Extract the [x, y] coordinate from the center of the cell holding the provided text.  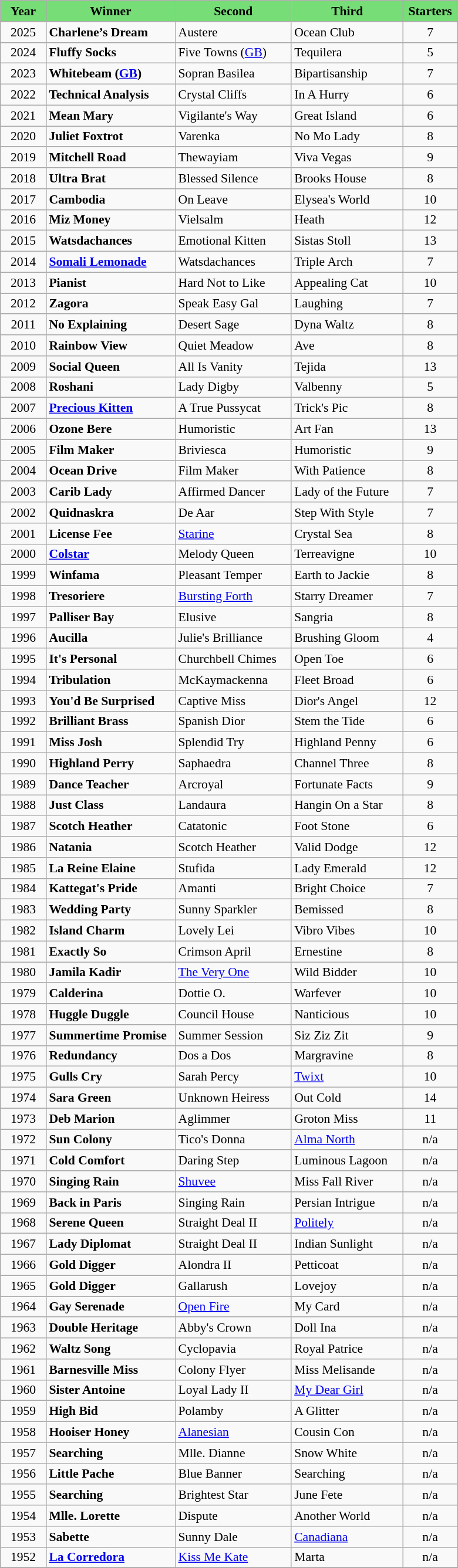
Out Cold [347, 1098]
2016 [23, 220]
2018 [23, 178]
1962 [23, 1349]
Cambodia [110, 199]
Hard Not to Like [233, 283]
2017 [23, 199]
Second [233, 11]
Quidnaskra [110, 513]
1975 [23, 1077]
1995 [23, 659]
Shuvee [233, 1181]
Daring Step [233, 1161]
Viva Vegas [347, 158]
1974 [23, 1098]
Brushing Gloom [347, 638]
Sistas Stoll [347, 241]
1954 [23, 1516]
Colony Flyer [233, 1370]
Exactly So [110, 951]
Carib Lady [110, 492]
Technical Analysis [110, 95]
Groton Miss [347, 1119]
My Dear Girl [347, 1390]
Sarah Percy [233, 1077]
Island Charm [110, 931]
1979 [23, 994]
Sun Colony [110, 1140]
1991 [23, 743]
Thewayiam [233, 158]
2012 [23, 304]
2000 [23, 554]
Lady of the Future [347, 492]
Rainbow View [110, 346]
Speak Easy Gal [233, 304]
Twixt [347, 1077]
1972 [23, 1140]
Cousin Con [347, 1432]
2004 [23, 471]
1999 [23, 575]
On Leave [233, 199]
Elusive [233, 617]
Miss Josh [110, 743]
2015 [23, 241]
Starry Dreamer [347, 597]
Dior's Angel [347, 701]
My Card [347, 1307]
2024 [23, 53]
2013 [23, 283]
Huggle Duggle [110, 1014]
1969 [23, 1203]
Bright Choice [347, 889]
Kattegat's Pride [110, 889]
Catatonic [233, 827]
The Very One [233, 973]
Sister Antoine [110, 1390]
Desert Sage [233, 325]
Kiss Me Kate [233, 1557]
In A Hurry [347, 95]
Lady Digby [233, 387]
Tico's Donna [233, 1140]
1984 [23, 889]
Sopran Basilea [233, 74]
Bemissed [347, 910]
Ernestine [347, 951]
Melody Queen [233, 554]
1986 [23, 847]
No Explaining [110, 325]
Doll Ina [347, 1328]
Tresoriere [110, 597]
Winner [110, 11]
1990 [23, 764]
Summer Session [233, 1035]
You'd Be Surprised [110, 701]
Charlene’s Dream [110, 32]
Sara Green [110, 1098]
Vigilante's Way [233, 116]
Blessed Silence [233, 178]
Laughing [347, 304]
1987 [23, 827]
Lovely Lei [233, 931]
1961 [23, 1370]
Serene Queen [110, 1223]
1988 [23, 805]
Barnesville Miss [110, 1370]
Alma North [347, 1140]
Stufida [233, 868]
11 [430, 1119]
Abby's Crown [233, 1328]
Ocean Drive [110, 471]
Roshani [110, 387]
1982 [23, 931]
Starine [233, 534]
Summertime Promise [110, 1035]
Miss Fall River [347, 1181]
Whitebeam (GB) [110, 74]
Austere [233, 32]
Politely [347, 1223]
Palliser Bay [110, 617]
1996 [23, 638]
Third [347, 11]
Jamila Kadir [110, 973]
Dance Teacher [110, 784]
Pleasant Temper [233, 575]
Sunny Sparkler [233, 910]
Amanti [233, 889]
La Corredora [110, 1557]
Juliet Foxtrot [110, 137]
1960 [23, 1390]
Starters [430, 11]
A True Pussycat [233, 408]
It's Personal [110, 659]
Terreavigne [347, 554]
1989 [23, 784]
Captive Miss [233, 701]
Natania [110, 847]
Persian Intrigue [347, 1203]
Varenka [233, 137]
Art Fan [347, 429]
2007 [23, 408]
Fleet Broad [347, 680]
2010 [23, 346]
2003 [23, 492]
Mlle. Dianne [233, 1453]
Loyal Lady II [233, 1390]
Tejida [347, 367]
Lovejoy [347, 1286]
Wedding Party [110, 910]
1983 [23, 910]
1963 [23, 1328]
Vielsalm [233, 220]
La Reine Elaine [110, 868]
1965 [23, 1286]
2021 [23, 116]
McKaymackenna [233, 680]
Great Island [347, 116]
2009 [23, 367]
1992 [23, 722]
Aucilla [110, 638]
Just Class [110, 805]
Canadiana [347, 1537]
A Glitter [347, 1411]
2014 [23, 262]
Marta [347, 1557]
1973 [23, 1119]
1998 [23, 597]
Ultra Brat [110, 178]
1997 [23, 617]
Crimson April [233, 951]
Step With Style [347, 513]
Emotional Kitten [233, 241]
1978 [23, 1014]
Snow White [347, 1453]
1971 [23, 1161]
1981 [23, 951]
1966 [23, 1265]
Social Queen [110, 367]
De Aar [233, 513]
Gay Serenade [110, 1307]
Highland Penny [347, 743]
Triple Arch [347, 262]
2001 [23, 534]
Winfama [110, 575]
Dispute [233, 1516]
High Bid [110, 1411]
Precious Kitten [110, 408]
Arcroyal [233, 784]
Bipartisanship [347, 74]
Mlle. Lorette [110, 1516]
Miss Melisande [347, 1370]
Fortunate Facts [347, 784]
Hooiser Honey [110, 1432]
Siz Ziz Zit [347, 1035]
Trick's Pic [347, 408]
Splendid Try [233, 743]
Petticoat [347, 1265]
Valbenny [347, 387]
2005 [23, 450]
2011 [23, 325]
Hangin On a Star [347, 805]
2023 [23, 74]
1964 [23, 1307]
Saphaedra [233, 764]
1985 [23, 868]
Julie's Brilliance [233, 638]
License Fee [110, 534]
Miz Money [110, 220]
Blue Banner [233, 1474]
Dottie O. [233, 994]
Heath [347, 220]
1993 [23, 701]
Calderina [110, 994]
Alondra II [233, 1265]
1955 [23, 1495]
Royal Patrice [347, 1349]
Year [23, 11]
Landaura [233, 805]
1952 [23, 1557]
Aglimmer [233, 1119]
Mean Mary [110, 116]
Sabette [110, 1537]
1994 [23, 680]
Stem the Tide [347, 722]
Little Pache [110, 1474]
Elysea's World [347, 199]
Open Toe [347, 659]
Vibro Vibes [347, 931]
1977 [23, 1035]
1953 [23, 1537]
1957 [23, 1453]
Indian Sunlight [347, 1244]
With Patience [347, 471]
Brilliant Brass [110, 722]
2006 [23, 429]
4 [430, 638]
1976 [23, 1056]
Gulls Cry [110, 1077]
Foot Stone [347, 827]
Earth to Jackie [347, 575]
Luminous Lagoon [347, 1161]
Fluffy Socks [110, 53]
Valid Dodge [347, 847]
Spanish Dior [233, 722]
Crystal Sea [347, 534]
Pianist [110, 283]
Appealing Cat [347, 283]
Waltz Song [110, 1349]
Ocean Club [347, 32]
Sunny Dale [233, 1537]
Five Towns (GB) [233, 53]
Double Heritage [110, 1328]
No Mo Lady [347, 137]
Lady Diplomat [110, 1244]
Highland Perry [110, 764]
Margravine [347, 1056]
2019 [23, 158]
Dyna Waltz [347, 325]
Unknown Heiress [233, 1098]
Channel Three [347, 764]
Cold Comfort [110, 1161]
Gallarush [233, 1286]
1959 [23, 1411]
Redundancy [110, 1056]
Briviesca [233, 450]
Dos a Dos [233, 1056]
Brooks House [347, 178]
Brightest Star [233, 1495]
1968 [23, 1223]
1958 [23, 1432]
1956 [23, 1474]
Ave [347, 346]
June Fete [347, 1495]
Bursting Forth [233, 597]
Polamby [233, 1411]
Deb Marion [110, 1119]
Council House [233, 1014]
14 [430, 1098]
Zagora [110, 304]
Open Fire [233, 1307]
Lady Emerald [347, 868]
Nanticious [347, 1014]
Mitchell Road [110, 158]
1970 [23, 1181]
2022 [23, 95]
Churchbell Chimes [233, 659]
Warfever [347, 994]
1967 [23, 1244]
Colstar [110, 554]
Alanesian [233, 1432]
2025 [23, 32]
Quiet Meadow [233, 346]
Ozone Bere [110, 429]
Wild Bidder [347, 973]
Crystal Cliffs [233, 95]
Somali Lemonade [110, 262]
Affirmed Dancer [233, 492]
Back in Paris [110, 1203]
Tequilera [347, 53]
1980 [23, 973]
Another World [347, 1516]
All Is Vanity [233, 367]
Cyclopavia [233, 1349]
Sangria [347, 617]
2008 [23, 387]
Tribulation [110, 680]
2002 [23, 513]
2020 [23, 137]
